Determine the (x, y) coordinate at the center of the cell enclosing the given text.  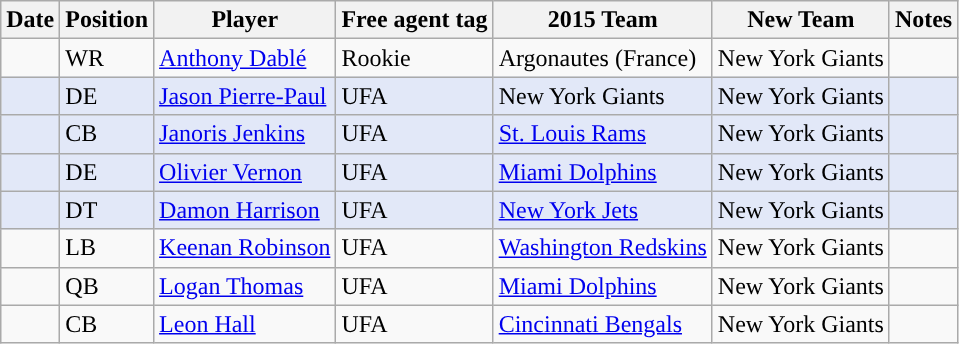
Logan Thomas (245, 286)
Rookie (414, 58)
Free agent tag (414, 20)
LB (107, 248)
Cincinnati Bengals (602, 324)
St. Louis Rams (602, 134)
WR (107, 58)
Janoris Jenkins (245, 134)
Leon Hall (245, 324)
Washington Redskins (602, 248)
Jason Pierre-Paul (245, 96)
New York Jets (602, 210)
DT (107, 210)
Position (107, 20)
Olivier Vernon (245, 172)
Keenan Robinson (245, 248)
Date (30, 20)
Notes (923, 20)
Argonautes (France) (602, 58)
Player (245, 20)
Anthony Dablé (245, 58)
2015 Team (602, 20)
Damon Harrison (245, 210)
QB (107, 286)
New Team (800, 20)
